Capture the cell that displays the provided text and extract its (x, y) central coordinate. 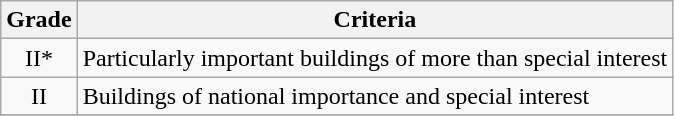
Particularly important buildings of more than special interest (375, 58)
II* (39, 58)
Buildings of national importance and special interest (375, 96)
Grade (39, 20)
II (39, 96)
Criteria (375, 20)
